Output the [x, y] coordinate of the center of the cell containing the given text.  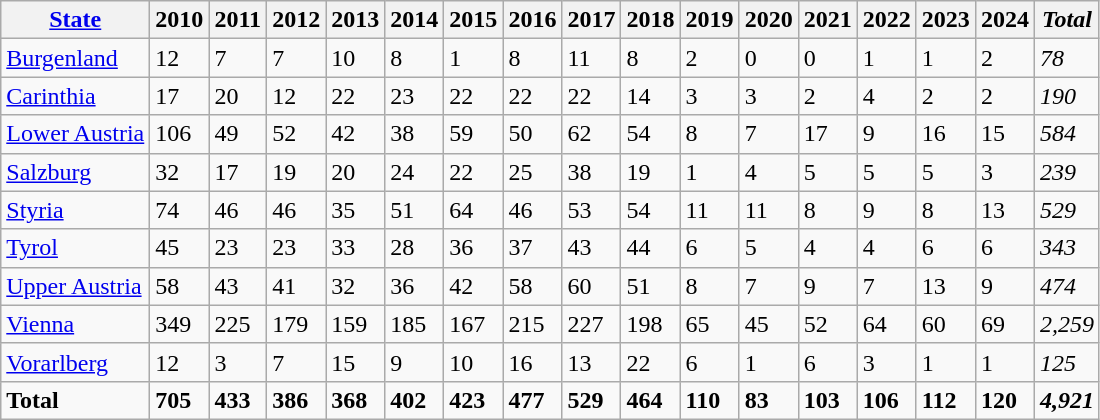
110 [710, 400]
State [76, 20]
Carinthia [76, 96]
2018 [650, 20]
167 [474, 324]
112 [946, 400]
2017 [592, 20]
41 [296, 286]
190 [1066, 96]
14 [650, 96]
2021 [828, 20]
28 [414, 248]
103 [828, 400]
Upper Austria [76, 286]
368 [356, 400]
2010 [180, 20]
Tyrol [76, 248]
2013 [356, 20]
37 [532, 248]
2,259 [1066, 324]
433 [238, 400]
343 [1066, 248]
50 [532, 134]
386 [296, 400]
2012 [296, 20]
33 [356, 248]
2016 [532, 20]
35 [356, 210]
477 [532, 400]
Burgenland [76, 58]
2014 [414, 20]
125 [1066, 362]
69 [1004, 324]
402 [414, 400]
4,921 [1066, 400]
25 [532, 172]
2020 [768, 20]
2019 [710, 20]
83 [768, 400]
464 [650, 400]
2011 [238, 20]
239 [1066, 172]
349 [180, 324]
225 [238, 324]
705 [180, 400]
474 [1066, 286]
Vorarlberg [76, 362]
Vienna [76, 324]
185 [414, 324]
24 [414, 172]
53 [592, 210]
Salzburg [76, 172]
215 [532, 324]
Lower Austria [76, 134]
49 [238, 134]
62 [592, 134]
65 [710, 324]
74 [180, 210]
423 [474, 400]
584 [1066, 134]
2023 [946, 20]
179 [296, 324]
44 [650, 248]
159 [356, 324]
2024 [1004, 20]
198 [650, 324]
2015 [474, 20]
227 [592, 324]
59 [474, 134]
2022 [886, 20]
78 [1066, 58]
120 [1004, 400]
Styria [76, 210]
